Search for the cell housing the specified text and yield its (x, y) center coordinate. 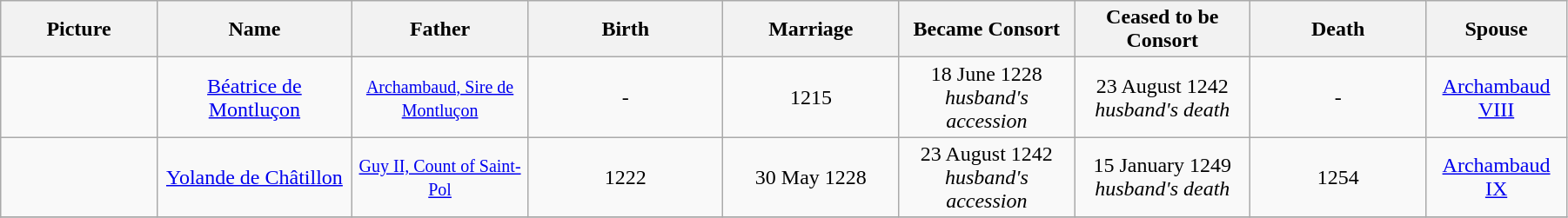
Archambaud, Sire de Montluçon (440, 97)
Archambaud VIII (1497, 97)
Marriage (811, 30)
Yolande de Châtillon (254, 177)
15 January 1249husband's death (1163, 177)
Birth (626, 30)
23 August 1242husband's accession (987, 177)
1215 (811, 97)
Spouse (1497, 30)
18 June 1228husband's accession (987, 97)
Death (1338, 30)
Guy II, Count of Saint-Pol (440, 177)
Picture (78, 30)
1254 (1338, 177)
1222 (626, 177)
Archambaud IX (1497, 177)
Name (254, 30)
Became Consort (987, 30)
23 August 1242husband's death (1163, 97)
Father (440, 30)
30 May 1228 (811, 177)
Béatrice de Montluçon (254, 97)
Ceased to be Consort (1163, 30)
